For the text-containing cell, return its midpoint in [X, Y] coordinate format. 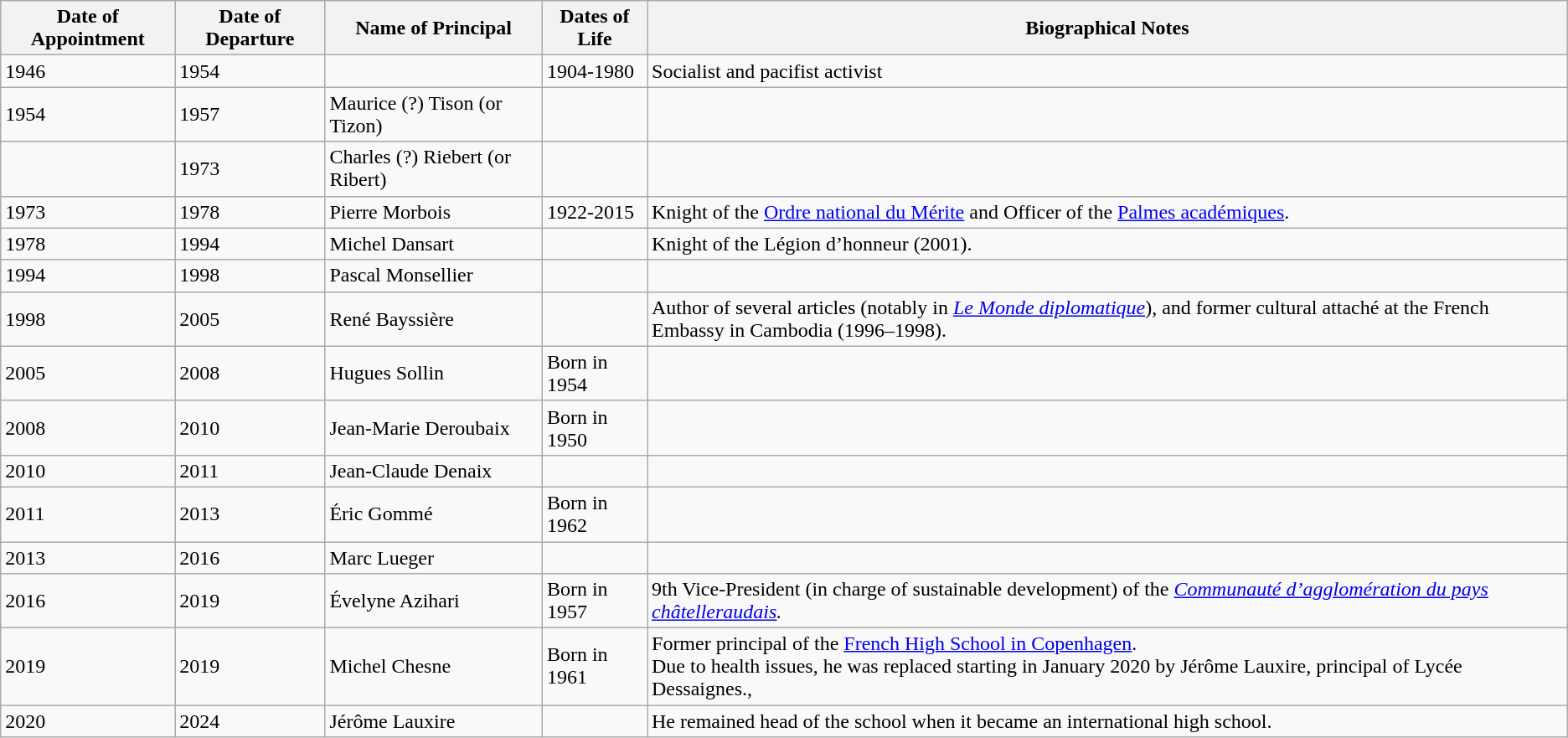
René Bayssière [434, 318]
Born in 1950 [595, 427]
Maurice (?) Tison (or Tizon) [434, 114]
Charles (?) Riebert (or Ribert) [434, 169]
Biographical Notes [1107, 28]
Knight of the Légion d’honneur (2001). [1107, 244]
1957 [250, 114]
Born in 1962 [595, 514]
1922-2015 [595, 212]
Knight of the Ordre national du Mérite and Officer of the Palmes académiques. [1107, 212]
Pierre Morbois [434, 212]
Author of several articles (notably in Le Monde diplomatique), and former cultural attaché at the French Embassy in Cambodia (1996–1998). [1107, 318]
1904-1980 [595, 71]
Born in 1957 [595, 601]
Dates of Life [595, 28]
9th Vice-President (in charge of sustainable development) of the Communauté d’agglomération du pays châtelleraudais. [1107, 601]
Jean-Marie Deroubaix [434, 427]
Date of Departure [250, 28]
2024 [250, 721]
1946 [88, 71]
Pascal Monsellier [434, 276]
2020 [88, 721]
Jérôme Lauxire [434, 721]
Michel Dansart [434, 244]
Socialist and pacifist activist [1107, 71]
He remained head of the school when it became an international high school. [1107, 721]
Name of Principal [434, 28]
Hugues Sollin [434, 374]
Born in 1954 [595, 374]
Michel Chesne [434, 667]
Évelyne Azihari [434, 601]
Marc Lueger [434, 557]
Date of Appointment [88, 28]
Jean-Claude Denaix [434, 471]
Born in 1961 [595, 667]
Éric Gommé [434, 514]
